Detect which cell encompasses the target text, then output its [x, y] center coordinate. 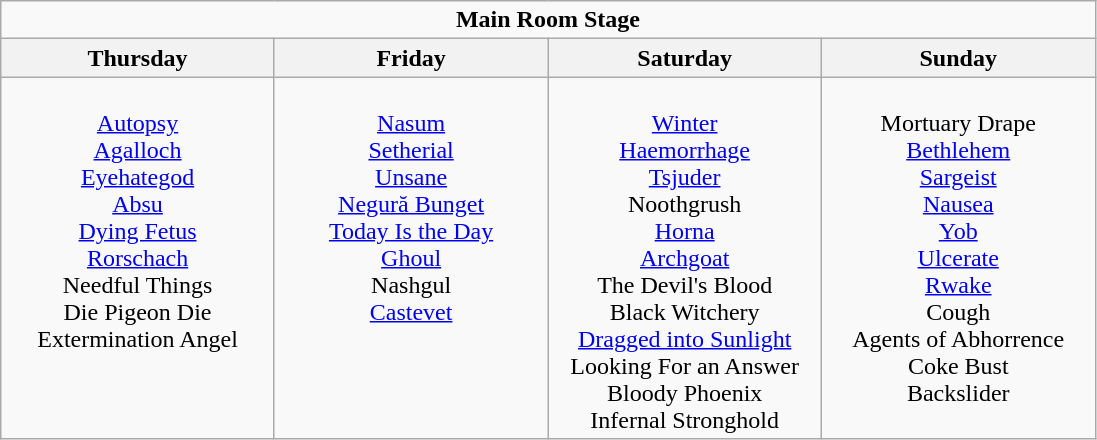
Nasum Setherial Unsane Negură Bunget Today Is the Day Ghoul Nashgul Castevet [411, 258]
Autopsy Agalloch Eyehategod Absu Dying Fetus Rorschach Needful Things Die Pigeon Die Extermination Angel [138, 258]
Saturday [685, 58]
Main Room Stage [548, 20]
Thursday [138, 58]
Sunday [958, 58]
Mortuary Drape Bethlehem Sargeist Nausea Yob Ulcerate Rwake Cough Agents of Abhorrence Coke Bust Backslider [958, 258]
Friday [411, 58]
